For the text-containing cell, return its midpoint in (x, y) coordinate format. 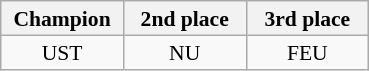
UST (62, 52)
NU (184, 52)
2nd place (184, 18)
FEU (308, 52)
3rd place (308, 18)
Champion (62, 18)
